Provide the [X, Y] coordinate of the cell's center where the given text is located.  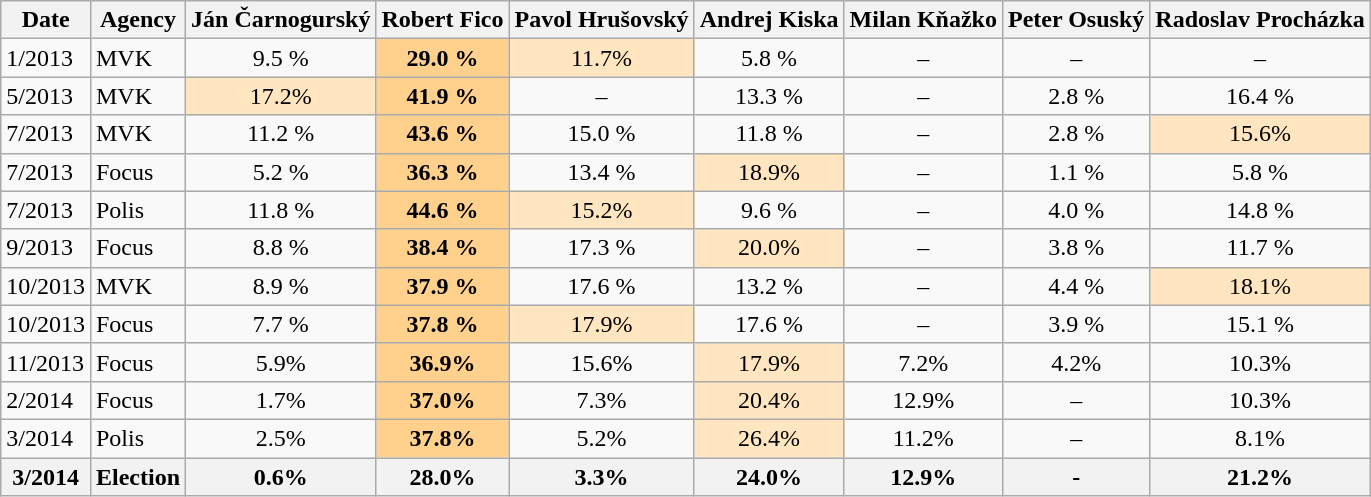
17.2% [281, 96]
14.8 % [1260, 210]
0.6% [281, 477]
Ján Čarnogurský [281, 20]
15.1 % [1260, 324]
28.0% [442, 477]
- [1076, 477]
1/2013 [46, 58]
15.0 % [602, 134]
1.7% [281, 400]
9.6 % [769, 210]
9/2013 [46, 248]
36.3 % [442, 172]
37.8% [442, 438]
18.9% [769, 172]
Pavol Hrušovský [602, 20]
Milan Kňažko [923, 20]
11.7% [602, 58]
Radoslav Procházka [1260, 20]
7.7 % [281, 324]
3.8 % [1076, 248]
13.3 % [769, 96]
Andrej Kiska [769, 20]
4.4 % [1076, 286]
20.0% [769, 248]
18.1% [1260, 286]
38.4 % [442, 248]
11.7 % [1260, 248]
5.2% [602, 438]
15.2% [602, 210]
11.2% [923, 438]
5.2 % [281, 172]
Peter Osuský [1076, 20]
21.2% [1260, 477]
5/2013 [46, 96]
Election [138, 477]
13.4 % [602, 172]
Robert Fico [442, 20]
13.2 % [769, 286]
11/2013 [46, 362]
1.1 % [1076, 172]
20.4% [769, 400]
7.3% [602, 400]
24.0% [769, 477]
36.9% [442, 362]
43.6 % [442, 134]
9.5 % [281, 58]
5.9% [281, 362]
8.8 % [281, 248]
37.8 % [442, 324]
8.9 % [281, 286]
44.6 % [442, 210]
11.2 % [281, 134]
16.4 % [1260, 96]
7.2% [923, 362]
29.0 % [442, 58]
4.2% [1076, 362]
2.5% [281, 438]
Agency [138, 20]
41.9 % [442, 96]
37.0% [442, 400]
26.4% [769, 438]
8.1% [1260, 438]
17.3 % [602, 248]
3.9 % [1076, 324]
37.9 % [442, 286]
Date [46, 20]
3.3% [602, 477]
2/2014 [46, 400]
4.0 % [1076, 210]
